For the text-containing cell, return its midpoint in (x, y) coordinate format. 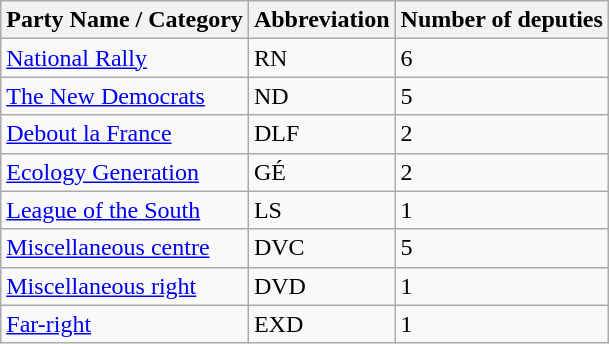
DVC (322, 248)
ND (322, 96)
Abbreviation (322, 20)
Number of deputies (502, 20)
GÉ (322, 172)
The New Democrats (125, 96)
National Rally (125, 58)
DLF (322, 134)
LS (322, 210)
RN (322, 58)
Far-right (125, 324)
Miscellaneous right (125, 286)
Ecology Generation (125, 172)
League of the South (125, 210)
Miscellaneous centre (125, 248)
Party Name / Category (125, 20)
DVD (322, 286)
EXD (322, 324)
6 (502, 58)
Debout la France (125, 134)
